Determine the (x, y) coordinate at the center of the cell enclosing the given text.  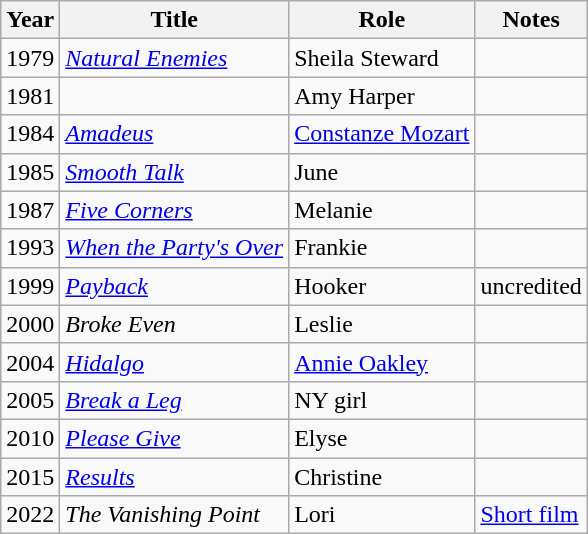
Year (30, 20)
1999 (30, 286)
Break a Leg (174, 400)
Smooth Talk (174, 172)
Natural Enemies (174, 58)
Short film (531, 515)
Hooker (382, 286)
1985 (30, 172)
2000 (30, 324)
Lori (382, 515)
uncredited (531, 286)
Annie Oakley (382, 362)
Christine (382, 477)
When the Party's Over (174, 248)
Sheila Steward (382, 58)
Hidalgo (174, 362)
1993 (30, 248)
2010 (30, 438)
Amadeus (174, 134)
Elyse (382, 438)
1987 (30, 210)
June (382, 172)
Notes (531, 20)
NY girl (382, 400)
Amy Harper (382, 96)
2004 (30, 362)
2005 (30, 400)
Five Corners (174, 210)
Please Give (174, 438)
Constanze Mozart (382, 134)
Role (382, 20)
Payback (174, 286)
1981 (30, 96)
Frankie (382, 248)
2022 (30, 515)
2015 (30, 477)
1984 (30, 134)
Results (174, 477)
The Vanishing Point (174, 515)
Melanie (382, 210)
1979 (30, 58)
Title (174, 20)
Leslie (382, 324)
Broke Even (174, 324)
